Extract the [X, Y] coordinate from the center of the cell holding the provided text.  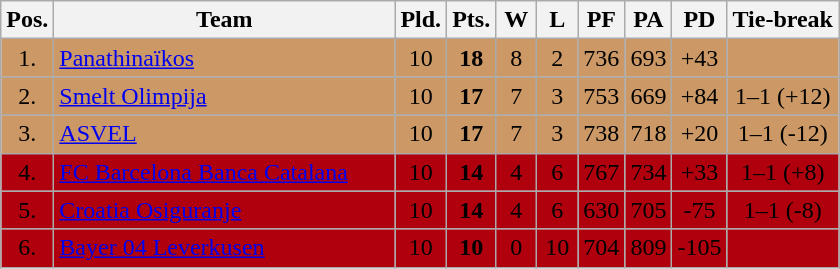
Pos. [28, 20]
5. [28, 210]
1. [28, 58]
704 [602, 248]
1–1 (+8) [783, 172]
Pts. [472, 20]
+43 [700, 58]
630 [602, 210]
693 [648, 58]
-105 [700, 248]
734 [648, 172]
L [558, 20]
738 [602, 134]
1–1 (-12) [783, 134]
FC Barcelona Banca Catalana [224, 172]
Panathinaïkos [224, 58]
Bayer 04 Leverkusen [224, 248]
-75 [700, 210]
6. [28, 248]
809 [648, 248]
2 [558, 58]
W [516, 20]
Team [224, 20]
1–1 (+12) [783, 96]
2. [28, 96]
PD [700, 20]
Croatia Osiguranje [224, 210]
718 [648, 134]
705 [648, 210]
753 [602, 96]
+33 [700, 172]
+20 [700, 134]
3. [28, 134]
4. [28, 172]
PA [648, 20]
Tie-break [783, 20]
8 [516, 58]
767 [602, 172]
18 [472, 58]
ASVEL [224, 134]
+84 [700, 96]
0 [516, 248]
669 [648, 96]
PF [602, 20]
1–1 (-8) [783, 210]
736 [602, 58]
Pld. [421, 20]
Smelt Olimpija [224, 96]
